From the cell containing the given text, extract its center point as [x, y] coordinate. 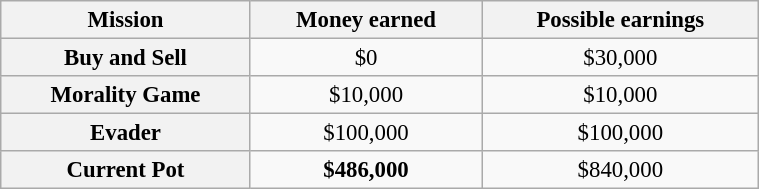
$30,000 [620, 57]
Current Pot [125, 170]
$486,000 [366, 170]
$0 [366, 57]
Money earned [366, 20]
Mission [125, 20]
Possible earnings [620, 20]
Buy and Sell [125, 57]
$840,000 [620, 170]
Morality Game [125, 95]
Evader [125, 133]
